Find where the given text appears and provide that cell's center as [X, Y] coordinate. 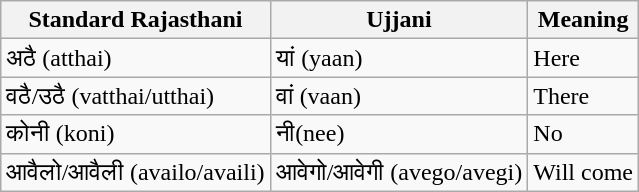
आवेगो/आवेगी (avego/avegi) [399, 172]
Meaning [584, 20]
आवैलो/आवैली (availo/availi) [136, 172]
नी(nee) [399, 134]
There [584, 96]
वां (vaan) [399, 96]
No [584, 134]
Here [584, 58]
अठै (atthai) [136, 58]
Standard Rajasthani [136, 20]
Ujjani [399, 20]
यां (yaan) [399, 58]
कोनी (koni) [136, 134]
Will come [584, 172]
वठै/उठै (vatthai/utthai) [136, 96]
